Extract the [X, Y] coordinate from the center of the cell holding the provided text.  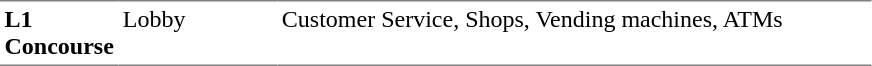
L1Concourse [59, 33]
Customer Service, Shops, Vending machines, ATMs [574, 33]
Lobby [198, 33]
